Detect which cell encompasses the target text, then output its [x, y] center coordinate. 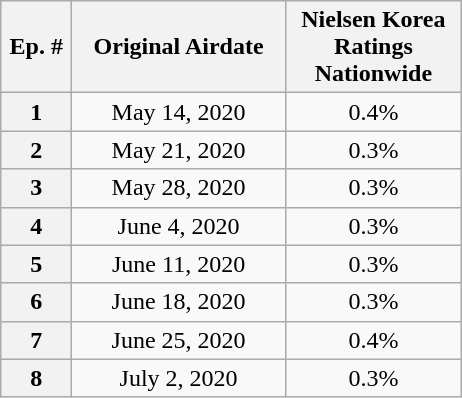
5 [36, 264]
1 [36, 112]
4 [36, 226]
May 21, 2020 [179, 150]
July 2, 2020 [179, 378]
Ep. # [36, 47]
2 [36, 150]
June 11, 2020 [179, 264]
May 14, 2020 [179, 112]
June 18, 2020 [179, 302]
Original Airdate [179, 47]
Nielsen Korea Ratings Nationwide [373, 47]
8 [36, 378]
May 28, 2020 [179, 188]
6 [36, 302]
7 [36, 340]
June 25, 2020 [179, 340]
3 [36, 188]
June 4, 2020 [179, 226]
